Return (X, Y) of the center of cell containing provided text 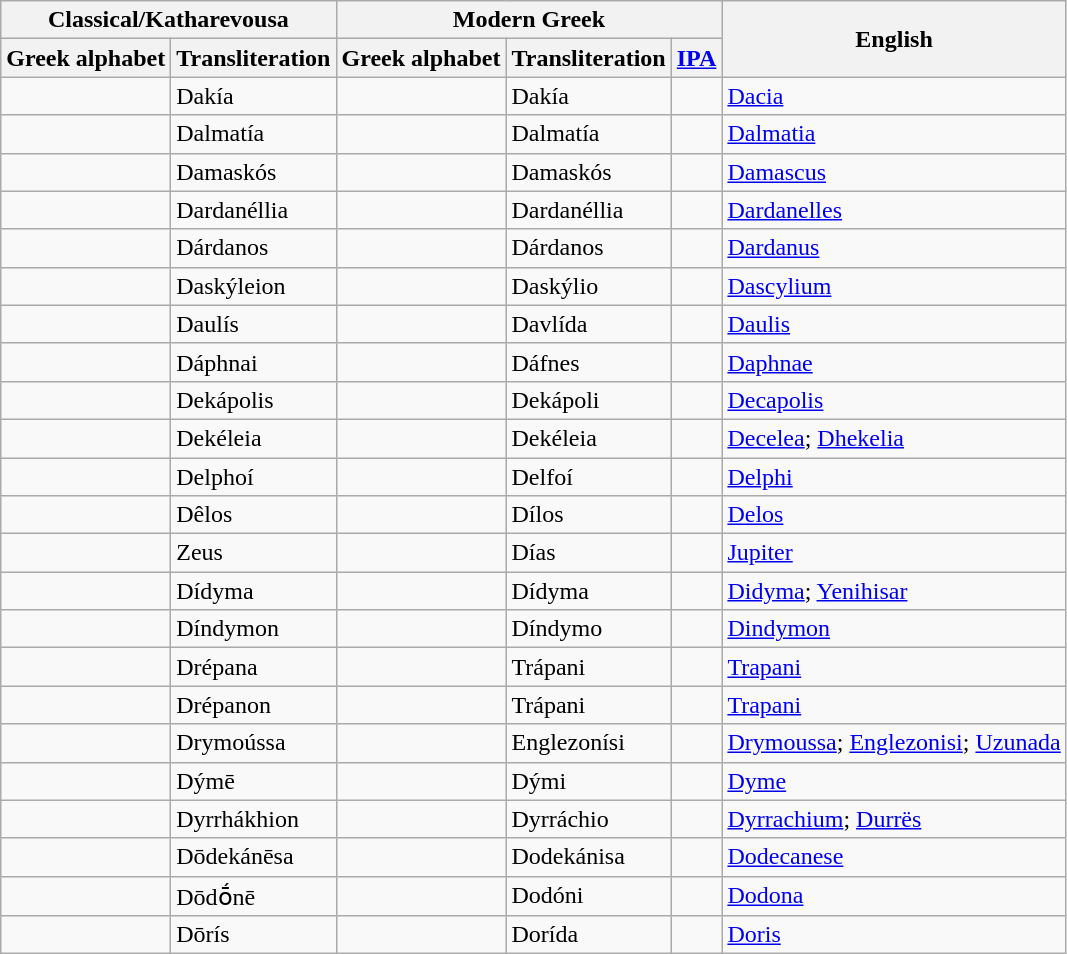
Dardanus (894, 248)
Daphnae (894, 362)
Dêlos (254, 515)
Daskýleion (254, 286)
Dōdekánēsa (254, 857)
IPA (696, 58)
Damascus (894, 172)
Decapolis (894, 400)
Dáphnai (254, 362)
Dascylium (894, 286)
Modern Greek (529, 20)
English (894, 39)
Dými (588, 781)
Didyma; Yenihisar (894, 591)
Drépanon (254, 705)
Drymoussa; Englezonisi; Uzunada (894, 743)
Daulis (894, 324)
Dodecanese (894, 857)
Drymoússa (254, 743)
Dōrís (254, 935)
Doris (894, 935)
Dyrráchio (588, 819)
Dáfnes (588, 362)
Jupiter (894, 553)
Dōdṓnē (254, 896)
Dekápoli (588, 400)
Delos (894, 515)
Dindymon (894, 629)
Dílos (588, 515)
Dyrrachium; Durrës (894, 819)
Díndymon (254, 629)
Dodóni (588, 896)
Englezonísi (588, 743)
Dalmatia (894, 134)
Decelea; Dhekelia (894, 438)
Dodona (894, 896)
Dekápolis (254, 400)
Dacia (894, 96)
Dorída (588, 935)
Daulís (254, 324)
Delphi (894, 477)
Díndymo (588, 629)
Dýmē (254, 781)
Dardanelles (894, 210)
Davlída (588, 324)
Dyrrhákhion (254, 819)
Dyme (894, 781)
Delphoí (254, 477)
Daskýlio (588, 286)
Días (588, 553)
Dodekánisa (588, 857)
Classical/Katharevousa (168, 20)
Zeus (254, 553)
Drépana (254, 667)
Delfoí (588, 477)
